Locate the cell with the specified text and output its (X, Y) center coordinate. 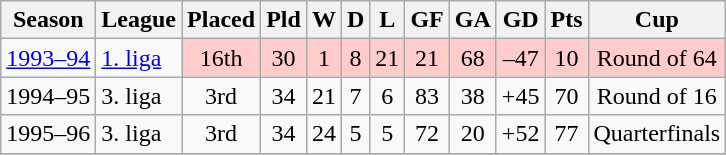
20 (472, 134)
Season (48, 20)
7 (355, 96)
72 (427, 134)
Quarterfinals (657, 134)
Pld (284, 20)
+45 (520, 96)
GA (472, 20)
League (139, 20)
30 (284, 58)
70 (566, 96)
24 (324, 134)
77 (566, 134)
10 (566, 58)
Cup (657, 20)
Round of 64 (657, 58)
D (355, 20)
6 (388, 96)
1994–95 (48, 96)
L (388, 20)
GD (520, 20)
1. liga (139, 58)
8 (355, 58)
1 (324, 58)
Pts (566, 20)
68 (472, 58)
Round of 16 (657, 96)
83 (427, 96)
16th (222, 58)
+52 (520, 134)
1995–96 (48, 134)
GF (427, 20)
–47 (520, 58)
W (324, 20)
1993–94 (48, 58)
Placed (222, 20)
38 (472, 96)
